Search for the cell housing the specified text and yield its (x, y) center coordinate. 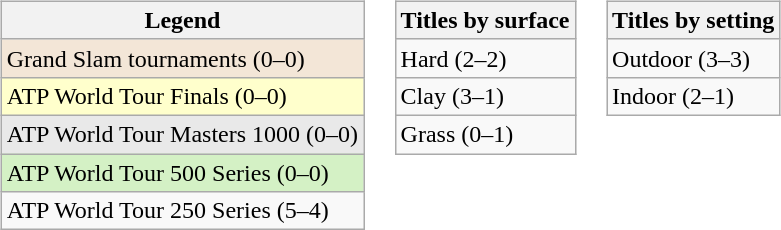
Titles by setting (694, 20)
Legend (182, 20)
ATP World Tour Masters 1000 (0–0) (182, 134)
Outdoor (3–3) (694, 58)
Grass (0–1) (485, 134)
ATP World Tour Finals (0–0) (182, 96)
Grand Slam tournaments (0–0) (182, 58)
Hard (2–2) (485, 58)
ATP World Tour 250 Series (5–4) (182, 211)
Titles by surface (485, 20)
Clay (3–1) (485, 96)
Indoor (2–1) (694, 96)
ATP World Tour 500 Series (0–0) (182, 173)
